Find where the given text appears and provide that cell's center as [x, y] coordinate. 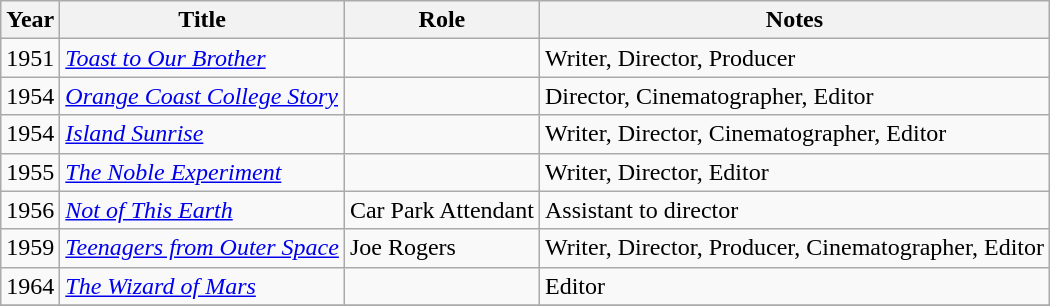
Writer, Director, Producer [794, 58]
Joe Rogers [442, 248]
Role [442, 20]
Not of This Earth [202, 210]
1955 [30, 172]
Editor [794, 286]
The Wizard of Mars [202, 286]
The Noble Experiment [202, 172]
Writer, Director, Editor [794, 172]
Title [202, 20]
Year [30, 20]
Toast to Our Brother [202, 58]
Writer, Director, Producer, Cinematographer, Editor [794, 248]
Writer, Director, Cinematographer, Editor [794, 134]
1951 [30, 58]
1964 [30, 286]
Assistant to director [794, 210]
1956 [30, 210]
Notes [794, 20]
Car Park Attendant [442, 210]
Teenagers from Outer Space [202, 248]
Orange Coast College Story [202, 96]
1959 [30, 248]
Director, Cinematographer, Editor [794, 96]
Island Sunrise [202, 134]
